Determine the [X, Y] coordinate at the center of the cell enclosing the given text.  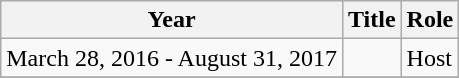
March 28, 2016 - August 31, 2017 [172, 58]
Title [372, 20]
Year [172, 20]
Role [430, 20]
Host [430, 58]
